Search for the cell housing the specified text and yield its (X, Y) center coordinate. 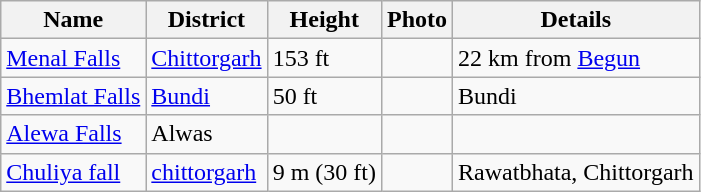
153 ft (324, 58)
Alwas (206, 134)
Photo (416, 20)
9 m (30 ft) (324, 172)
Rawatbhata, Chittorgarh (576, 172)
Alewa Falls (74, 134)
50 ft (324, 96)
22 km from Begun (576, 58)
Name (74, 20)
Bhemlat Falls (74, 96)
Chittorgarh (206, 58)
Menal Falls (74, 58)
District (206, 20)
Details (576, 20)
Chuliya fall (74, 172)
chittorgarh (206, 172)
Height (324, 20)
